Detect which cell encompasses the target text, then output its [x, y] center coordinate. 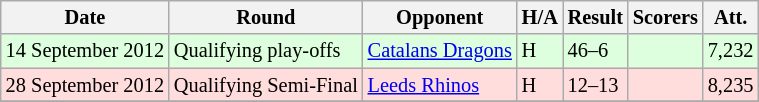
14 September 2012 [85, 51]
12–13 [596, 85]
Scorers [666, 17]
8,235 [731, 85]
H/A [540, 17]
Opponent [440, 17]
7,232 [731, 51]
Qualifying Semi-Final [266, 85]
46–6 [596, 51]
Qualifying play-offs [266, 51]
Leeds Rhinos [440, 85]
28 September 2012 [85, 85]
Round [266, 17]
Att. [731, 17]
Catalans Dragons [440, 51]
Result [596, 17]
Date [85, 17]
